Scan for the cell matching the given text and deliver its (X, Y) coordinate at center. 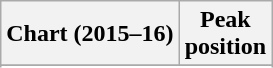
Chart (2015–16) (90, 34)
Peakposition (225, 34)
